Output the (x, y) coordinate of the center of the cell containing the given text.  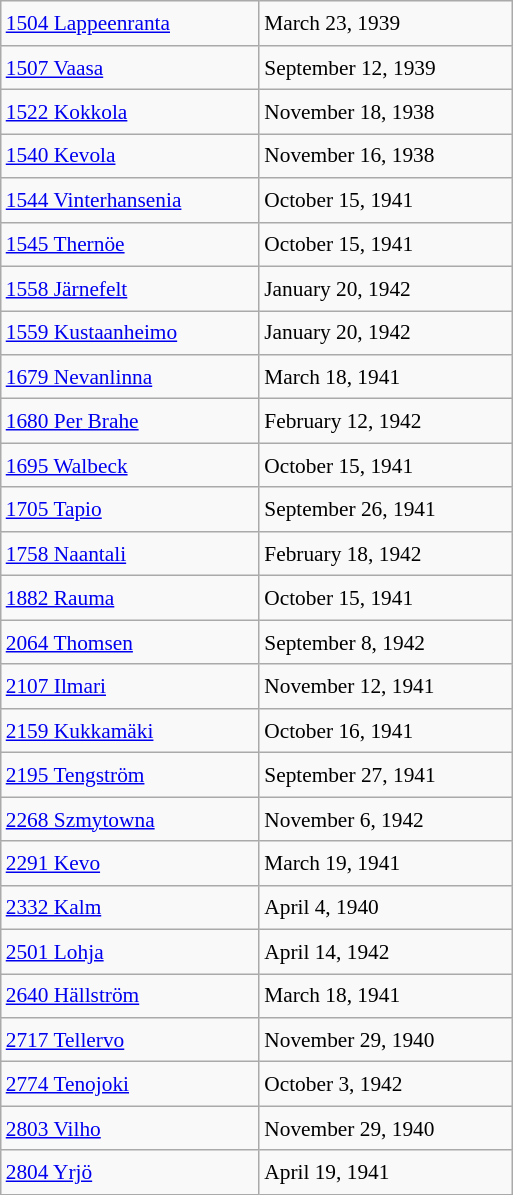
2804 Yrjö (130, 1172)
2159 Kukkamäki (130, 730)
2064 Thomsen (130, 642)
2774 Tenojoki (130, 1084)
November 12, 1941 (386, 686)
March 19, 1941 (386, 863)
2803 Vilho (130, 1128)
1559 Kustaanheimo (130, 333)
2717 Tellervo (130, 1040)
March 23, 1939 (386, 23)
1758 Naantali (130, 554)
1522 Kokkola (130, 112)
1507 Vaasa (130, 67)
2195 Tengström (130, 775)
November 6, 1942 (386, 819)
September 12, 1939 (386, 67)
October 16, 1941 (386, 730)
November 16, 1938 (386, 156)
1679 Nevanlinna (130, 377)
April 14, 1942 (386, 951)
1544 Vinterhansenia (130, 200)
1680 Per Brahe (130, 421)
1705 Tapio (130, 509)
September 8, 1942 (386, 642)
2501 Lohja (130, 951)
1695 Walbeck (130, 465)
1545 Thernöe (130, 244)
April 19, 1941 (386, 1172)
2107 Ilmari (130, 686)
1558 Järnefelt (130, 288)
2291 Kevo (130, 863)
October 3, 1942 (386, 1084)
2332 Kalm (130, 907)
February 12, 1942 (386, 421)
February 18, 1942 (386, 554)
1882 Rauma (130, 598)
1504 Lappeenranta (130, 23)
2268 Szmytowna (130, 819)
2640 Hällström (130, 996)
April 4, 1940 (386, 907)
November 18, 1938 (386, 112)
1540 Kevola (130, 156)
September 26, 1941 (386, 509)
September 27, 1941 (386, 775)
